Output the (x, y) coordinate of the center of the cell containing the given text.  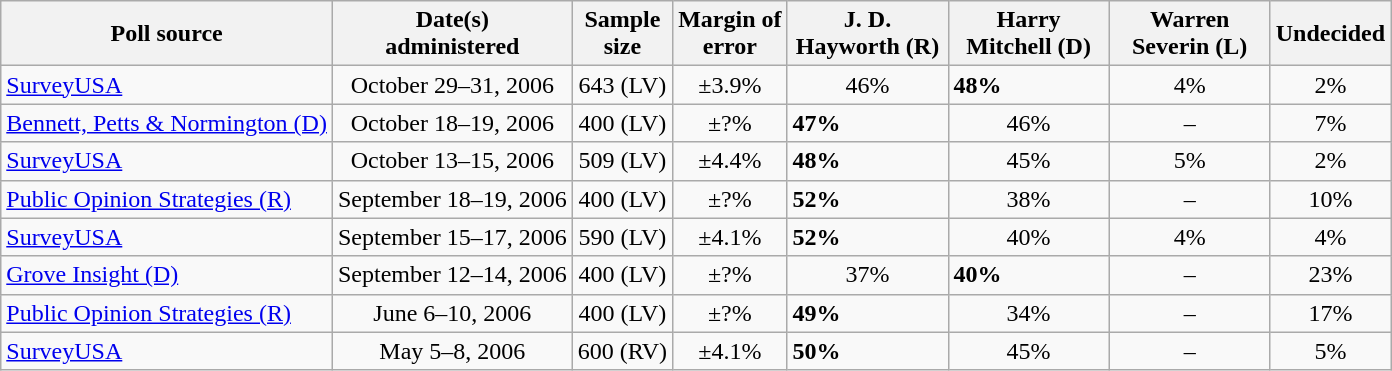
±4.4% (730, 161)
Poll source (167, 34)
September 18–19, 2006 (452, 199)
509 (LV) (622, 161)
Samplesize (622, 34)
23% (1330, 275)
June 6–10, 2006 (452, 313)
7% (1330, 123)
Undecided (1330, 34)
September 12–14, 2006 (452, 275)
17% (1330, 313)
October 13–15, 2006 (452, 161)
10% (1330, 199)
October 29–31, 2006 (452, 85)
May 5–8, 2006 (452, 351)
±3.9% (730, 85)
50% (868, 351)
September 15–17, 2006 (452, 237)
37% (868, 275)
38% (1028, 199)
Date(s)administered (452, 34)
HarryMitchell (D) (1028, 34)
49% (868, 313)
47% (868, 123)
643 (LV) (622, 85)
Margin of error (730, 34)
Bennett, Petts & Normington (D) (167, 123)
WarrenSeverin (L) (1190, 34)
J. D.Hayworth (R) (868, 34)
590 (LV) (622, 237)
34% (1028, 313)
Grove Insight (D) (167, 275)
October 18–19, 2006 (452, 123)
600 (RV) (622, 351)
